Capture the cell that displays the provided text and extract its (x, y) central coordinate. 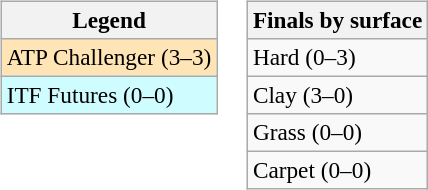
Hard (0–3) (337, 57)
ATP Challenger (3–3) (108, 57)
Legend (108, 20)
Grass (0–0) (337, 133)
Carpet (0–0) (337, 171)
ITF Futures (0–0) (108, 95)
Finals by surface (337, 20)
Clay (3–0) (337, 95)
